Pinpoint the cell where the given text exists, returning its (x, y) midpoint coordinate. 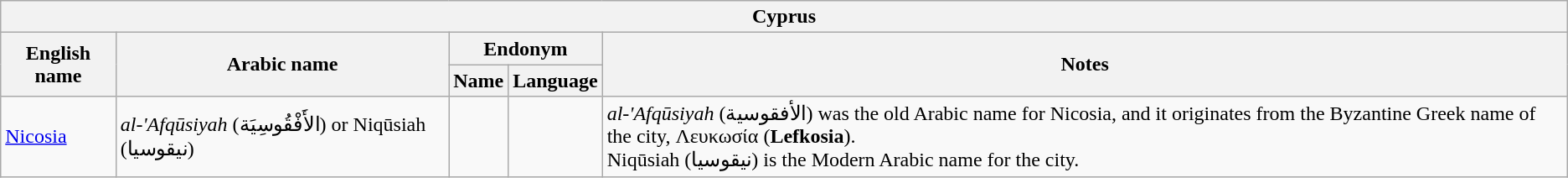
Cyprus (784, 17)
Nicosia (59, 136)
al-'Afqūsiyah (الأَفْقُوسِيَة) or Niqūsiah (نيقوسيا) (281, 136)
Notes (1085, 65)
Name (479, 81)
English name (59, 65)
Arabic name (281, 65)
Language (555, 81)
Endonym (526, 49)
